Provide the (X, Y) coordinate of the cell's center where the given text is located.  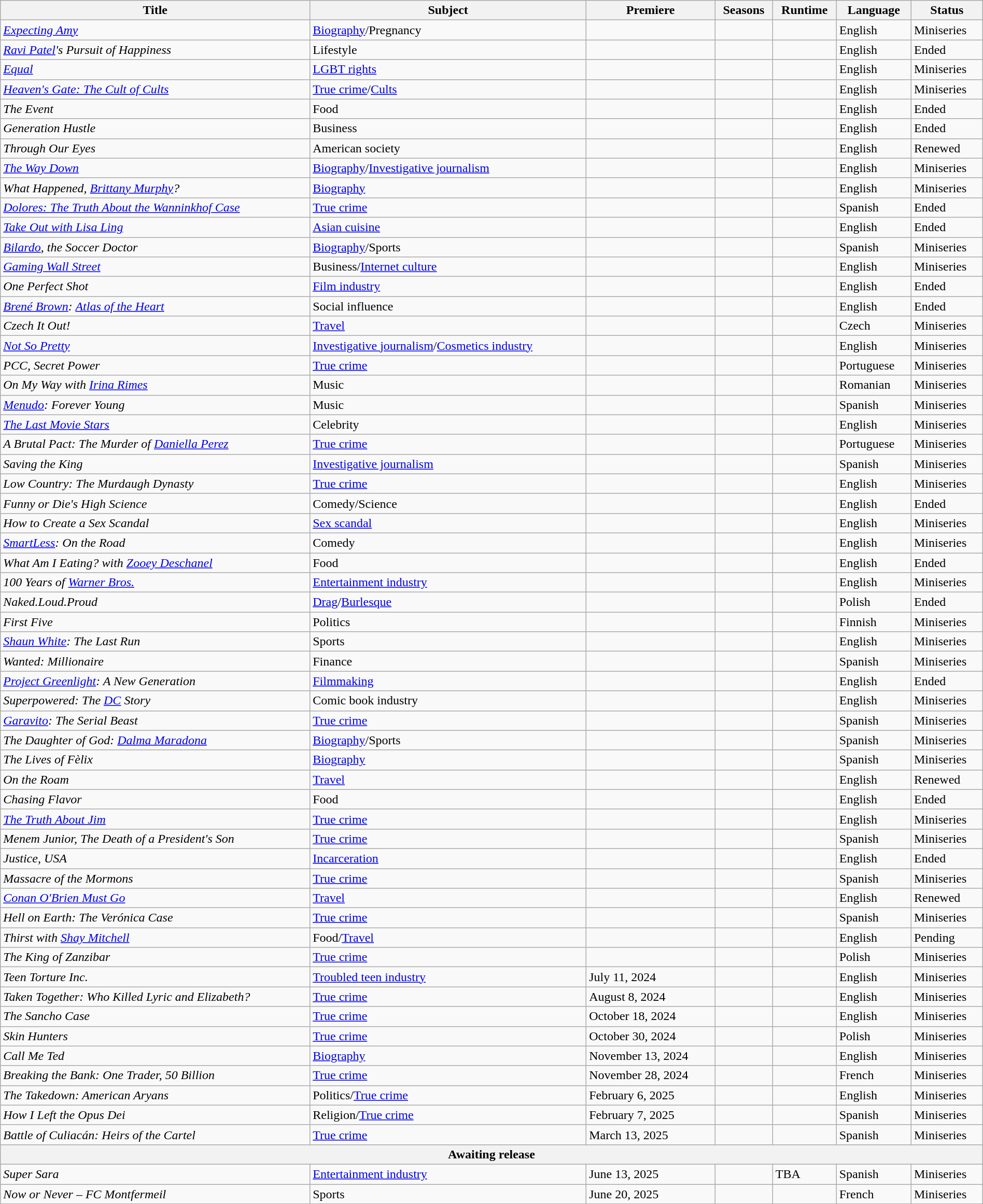
American society (448, 148)
How I Left the Opus Dei (156, 1115)
Dolores: The Truth About the Wanninkhof Case (156, 207)
The King of Zanzibar (156, 957)
November 13, 2024 (651, 1056)
Expecting Amy (156, 30)
TBA (805, 1174)
Call Me Ted (156, 1056)
Through Our Eyes (156, 148)
LGBT rights (448, 69)
Title (156, 10)
A Brutal Pact: The Murder of Daniella Perez (156, 444)
100 Years of Warner Bros. (156, 583)
Runtime (805, 10)
On My Way with Irina Rimes (156, 385)
Business (448, 129)
Brené Brown: Atlas of the Heart (156, 306)
Language (874, 10)
True crime/Cults (448, 89)
Czech (874, 326)
How to Create a Sex Scandal (156, 523)
Comedy (448, 543)
Troubled teen industry (448, 977)
February 7, 2025 (651, 1115)
July 11, 2024 (651, 977)
Status (947, 10)
Czech It Out! (156, 326)
Menudo: Forever Young (156, 405)
Naked.Loud.Proud (156, 602)
Garavito: The Serial Beast (156, 720)
Biography/Pregnancy (448, 30)
March 13, 2025 (651, 1135)
Massacre of the Mormons (156, 879)
June 20, 2025 (651, 1194)
Battle of Culiacán: Heirs of the Cartel (156, 1135)
One Perfect Shot (156, 287)
What Happened, Brittany Murphy? (156, 188)
Pending (947, 938)
August 8, 2024 (651, 997)
Low Country: The Murdaugh Dynasty (156, 484)
On the Roam (156, 780)
PCC, Secret Power (156, 365)
Subject (448, 10)
Wanted: Millionaire (156, 661)
Hell on Earth: The Verónica Case (156, 918)
Business/Internet culture (448, 267)
Religion/True crime (448, 1115)
Bilardo, the Soccer Doctor (156, 247)
The Truth About Jim (156, 819)
The Lives of Fèlix (156, 760)
Celebrity (448, 424)
Take Out with Lisa Ling (156, 227)
Super Sara (156, 1174)
Saving the King (156, 464)
Incarceration (448, 858)
What Am I Eating? with Zooey Deschanel (156, 562)
October 18, 2024 (651, 1016)
Sex scandal (448, 523)
Taken Together: Who Killed Lyric and Elizabeth? (156, 997)
Heaven's Gate: The Cult of Cults (156, 89)
Food/Travel (448, 938)
Ravi Patel's Pursuit of Happiness (156, 50)
Comic book industry (448, 701)
SmartLess: On the Road (156, 543)
Drag/Burlesque (448, 602)
Not So Pretty (156, 346)
Justice, USA (156, 858)
Romanian (874, 385)
November 28, 2024 (651, 1075)
Asian cuisine (448, 227)
Comedy/Science (448, 503)
Investigative journalism/Cosmetics industry (448, 346)
Project Greenlight: A New Generation (156, 681)
Film industry (448, 287)
June 13, 2025 (651, 1174)
Filmmaking (448, 681)
Equal (156, 69)
Superpowered: The DC Story (156, 701)
Premiere (651, 10)
Conan O'Brien Must Go (156, 898)
Seasons (744, 10)
Gaming Wall Street (156, 267)
February 6, 2025 (651, 1095)
The Event (156, 109)
Now or Never – FC Montfermeil (156, 1194)
Teen Torture Inc. (156, 977)
Funny or Die's High Science (156, 503)
Awaiting release (491, 1154)
Chasing Flavor (156, 799)
October 30, 2024 (651, 1036)
First Five (156, 622)
Politics/True crime (448, 1095)
Menem Junior, The Death of a President's Son (156, 839)
Investigative journalism (448, 464)
The Sancho Case (156, 1016)
The Way Down (156, 168)
The Takedown: American Aryans (156, 1095)
Biography/Investigative journalism (448, 168)
Thirst with Shay Mitchell (156, 938)
Breaking the Bank: One Trader, 50 Billion (156, 1075)
Lifestyle (448, 50)
Skin Hunters (156, 1036)
Social influence (448, 306)
Generation Hustle (156, 129)
Finnish (874, 622)
The Daughter of God: Dalma Maradona (156, 740)
The Last Movie Stars (156, 424)
Politics (448, 622)
Finance (448, 661)
Shaun White: The Last Run (156, 642)
